Detect which cell encompasses the target text, then output its (X, Y) center coordinate. 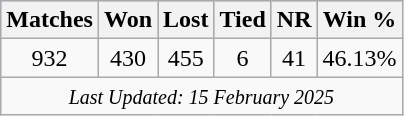
41 (294, 58)
46.13% (360, 58)
Lost (186, 20)
Won (128, 20)
NR (294, 20)
6 (242, 58)
Tied (242, 20)
430 (128, 58)
455 (186, 58)
Last Updated: 15 February 2025 (202, 96)
932 (50, 58)
Matches (50, 20)
Win % (360, 20)
